Output the [X, Y] coordinate of the center of the cell containing the given text.  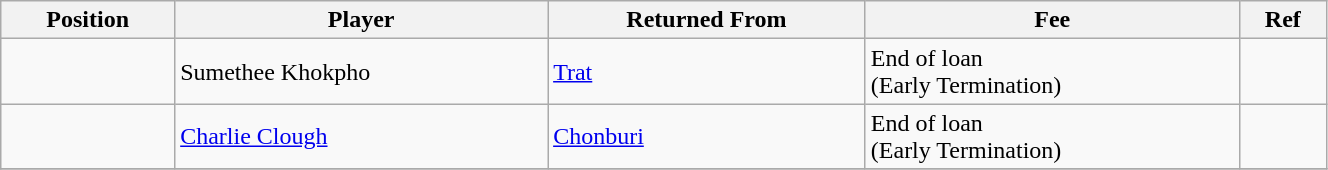
Returned From [707, 20]
Position [88, 20]
Sumethee Khokpho [362, 72]
Charlie Clough [362, 136]
Player [362, 20]
Trat [707, 72]
Ref [1282, 20]
Chonburi [707, 136]
Fee [1052, 20]
